Detect which cell encompasses the target text, then output its (x, y) center coordinate. 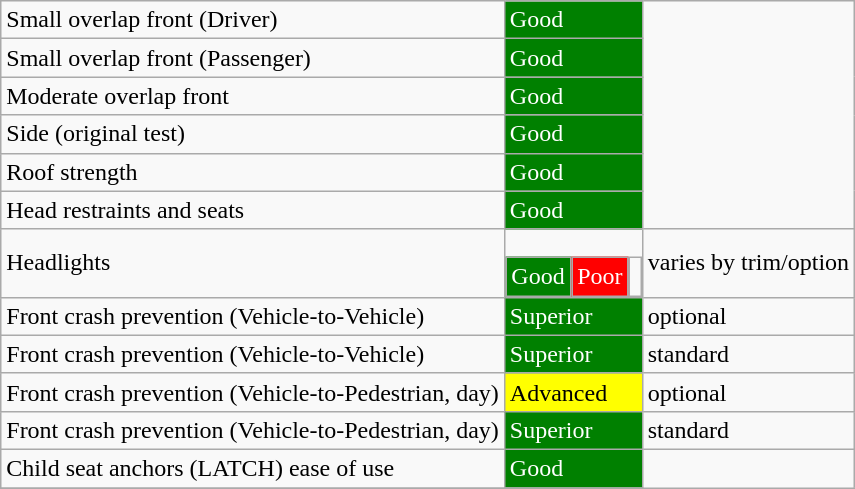
Advanced (573, 392)
Roof strength (253, 172)
Moderate overlap front (253, 96)
Headlights (253, 263)
Head restraints and seats (253, 210)
Good Poor (573, 263)
Child seat anchors (LATCH) ease of use (253, 468)
Side (original test) (253, 134)
Small overlap front (Passenger) (253, 58)
Poor (600, 277)
varies by trim/option (748, 263)
Small overlap front (Driver) (253, 20)
